Capture the cell that displays the provided text and extract its (X, Y) central coordinate. 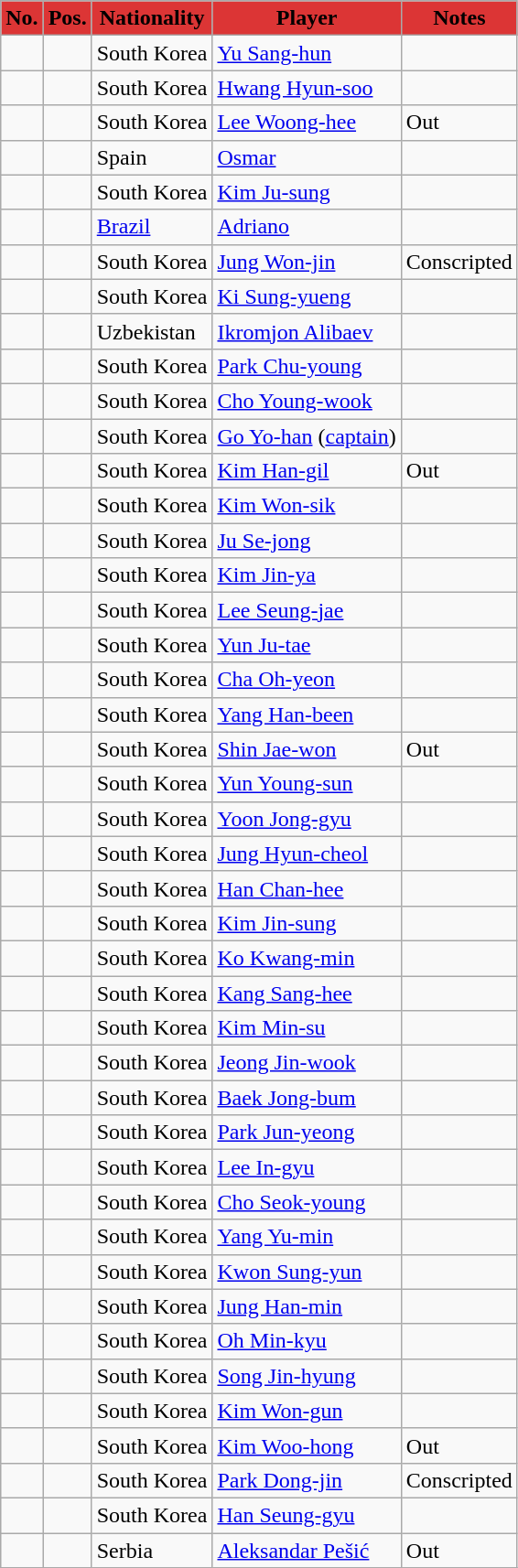
Yu Sang-hun (307, 53)
Cha Oh-yeon (307, 680)
Han Seung-gyu (307, 1515)
Park Dong-jin (307, 1480)
Jung Han-min (307, 1306)
Adriano (307, 227)
Kim Woo-hong (307, 1445)
Hwang Hyun-soo (307, 88)
Kim Min-su (307, 1028)
Kim Han-gil (307, 471)
Serbia (152, 1551)
No. (22, 18)
Baek Jong-bum (307, 1098)
Jung Hyun-cheol (307, 854)
Ju Se-jong (307, 541)
Song Jin-hyung (307, 1376)
Kwon Sung-yun (307, 1272)
Pos. (68, 18)
Kim Jin-ya (307, 575)
Jeong Jin-wook (307, 1063)
Kim Won-gun (307, 1411)
Nationality (152, 18)
Yoon Jong-gyu (307, 819)
Yun Young-sun (307, 784)
Ko Kwang-min (307, 958)
Park Jun-yeong (307, 1133)
Jung Won-jin (307, 262)
Kim Ju-sung (307, 192)
Oh Min-kyu (307, 1341)
Cho Young-wook (307, 401)
Cho Seok-young (307, 1202)
Go Yo-han (captain) (307, 436)
Uzbekistan (152, 331)
Aleksandar Pešić (307, 1551)
Lee Seung-jae (307, 610)
Kim Won-sik (307, 506)
Kim Jin-sung (307, 923)
Lee In-gyu (307, 1167)
Lee Woong-hee (307, 123)
Yang Yu-min (307, 1237)
Shin Jae-won (307, 749)
Han Chan-hee (307, 888)
Osmar (307, 157)
Ikromjon Alibaev (307, 331)
Yang Han-been (307, 714)
Park Chu-young (307, 366)
Ki Sung-yueng (307, 296)
Yun Ju-tae (307, 645)
Notes (459, 18)
Kang Sang-hee (307, 993)
Player (307, 18)
Spain (152, 157)
Brazil (152, 227)
